From the cell containing the given text, extract its center point as [X, Y] coordinate. 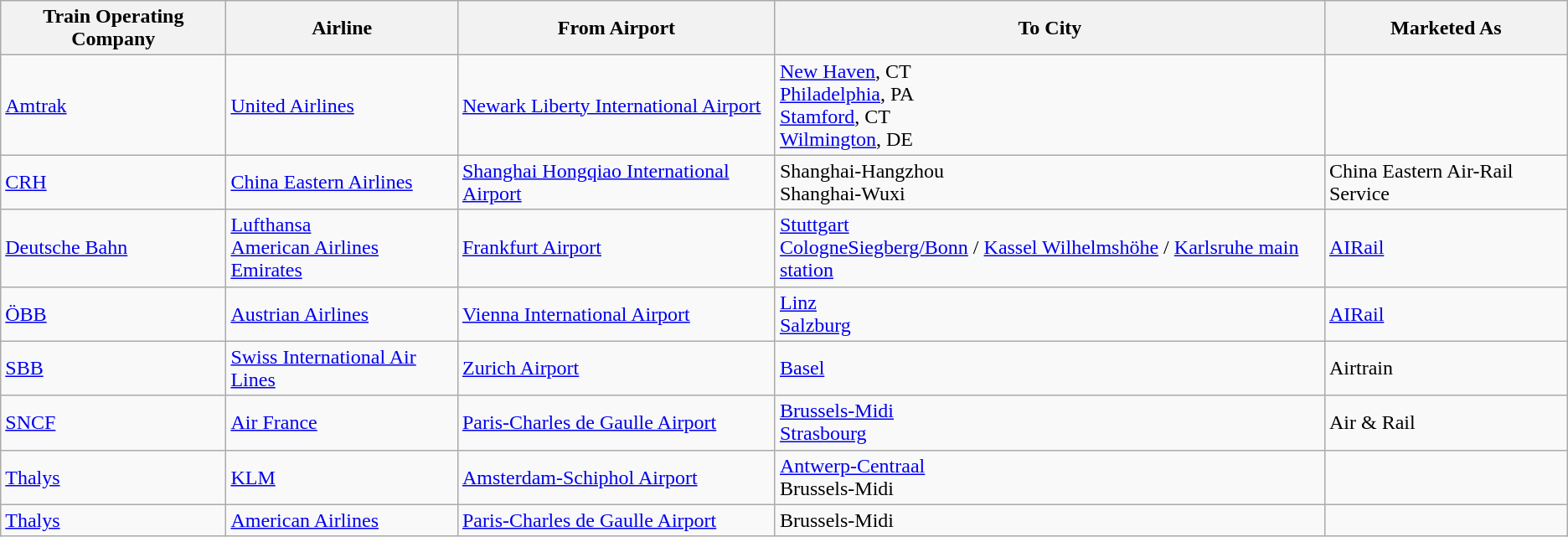
China Eastern Airlines [342, 183]
Basel [1050, 369]
Deutsche Bahn [114, 248]
Brussels-MidiStrasbourg [1050, 422]
Swiss International Air Lines [342, 369]
CRH [114, 183]
Air France [342, 422]
ÖBB [114, 313]
Air & Rail [1446, 422]
Marketed As [1446, 28]
Zurich Airport [616, 369]
New Haven, CT Philadelphia, PA Stamford, CT Wilmington, DE [1050, 106]
Austrian Airlines [342, 313]
Newark Liberty International Airport [616, 106]
LufthansaAmerican AirlinesEmirates [342, 248]
KLM [342, 478]
China Eastern Air-Rail Service [1446, 183]
Amsterdam-Schiphol Airport [616, 478]
Brussels-Midi [1050, 520]
StuttgartCologneSiegberg/Bonn / Kassel Wilhelmshöhe / Karlsruhe main station [1050, 248]
LinzSalzburg [1050, 313]
Shanghai Hongqiao International Airport [616, 183]
Amtrak [114, 106]
SNCF [114, 422]
Antwerp-CentraalBrussels-Midi [1050, 478]
Frankfurt Airport [616, 248]
American Airlines [342, 520]
Airline [342, 28]
Shanghai-HangzhouShanghai-Wuxi [1050, 183]
Train Operating Company [114, 28]
Vienna International Airport [616, 313]
Airtrain [1446, 369]
United Airlines [342, 106]
From Airport [616, 28]
To City [1050, 28]
SBB [114, 369]
